From the cell containing the given text, extract its center point as (x, y) coordinate. 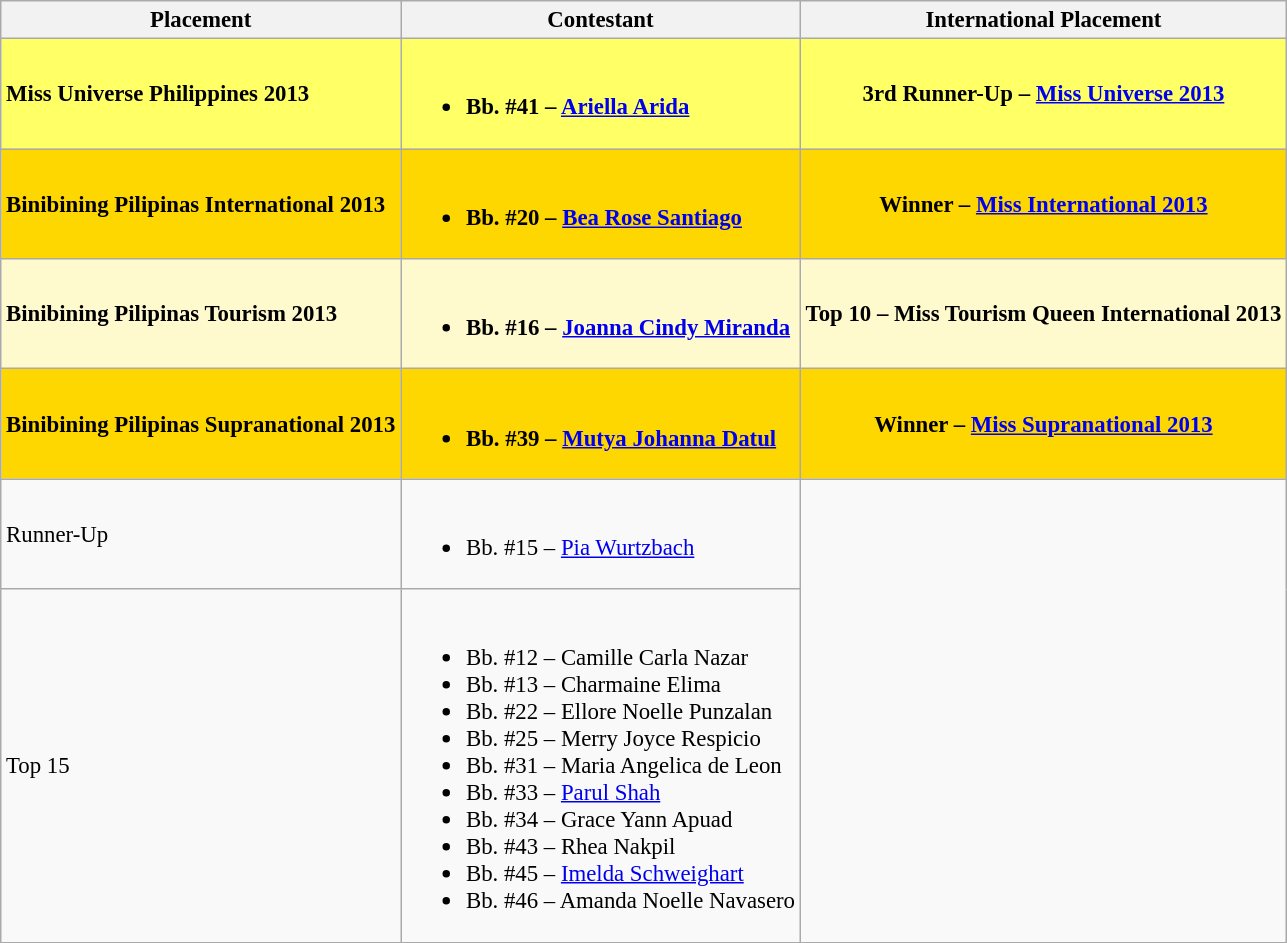
Binibining Pilipinas Supranational 2013 (201, 424)
Winner – Miss Supranational 2013 (1043, 424)
Placement (201, 20)
Binibining Pilipinas International 2013 (201, 204)
Top 10 – Miss Tourism Queen International 2013 (1043, 314)
Bb. #41 – Ariella Arida (601, 94)
Miss Universe Philippines 2013 (201, 94)
Bb. #20 – Bea Rose Santiago (601, 204)
Winner – Miss International 2013 (1043, 204)
Bb. #16 – Joanna Cindy Miranda (601, 314)
Contestant (601, 20)
Top 15 (201, 766)
Bb. #15 – Pia Wurtzbach (601, 534)
International Placement (1043, 20)
Binibining Pilipinas Tourism 2013 (201, 314)
3rd Runner-Up – Miss Universe 2013 (1043, 94)
Runner-Up (201, 534)
Bb. #39 – Mutya Johanna Datul (601, 424)
